Provide the [X, Y] coordinate of the cell's center where the given text is located.  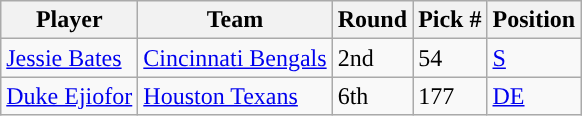
Player [70, 20]
Cincinnati Bengals [235, 58]
Houston Texans [235, 96]
Position [534, 20]
Round [372, 20]
S [534, 58]
Duke Ejiofor [70, 96]
Jessie Bates [70, 58]
Team [235, 20]
Pick # [450, 20]
6th [372, 96]
177 [450, 96]
2nd [372, 58]
DE [534, 96]
54 [450, 58]
